Provide the (x, y) coordinate of the cell's center where the given text is located.  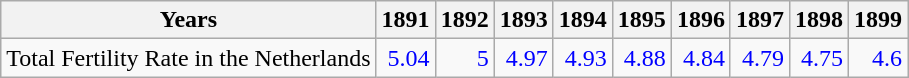
1893 (524, 20)
4.97 (524, 58)
5.04 (406, 58)
1896 (700, 20)
1891 (406, 20)
4.93 (582, 58)
4.6 (878, 58)
Years (188, 20)
5 (464, 58)
1897 (760, 20)
1898 (818, 20)
4.75 (818, 58)
4.88 (642, 58)
1899 (878, 20)
1894 (582, 20)
1895 (642, 20)
4.79 (760, 58)
Total Fertility Rate in the Netherlands (188, 58)
4.84 (700, 58)
1892 (464, 20)
